Search for the cell housing the specified text and yield its [X, Y] center coordinate. 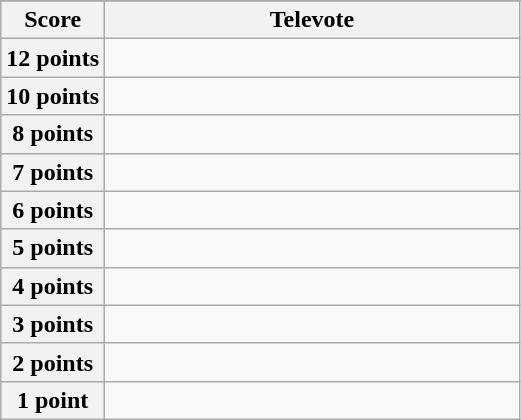
8 points [53, 134]
6 points [53, 210]
5 points [53, 248]
7 points [53, 172]
2 points [53, 362]
Televote [312, 20]
10 points [53, 96]
1 point [53, 400]
4 points [53, 286]
Score [53, 20]
3 points [53, 324]
12 points [53, 58]
